Provide the (x, y) coordinate of the cell's center where the given text is located.  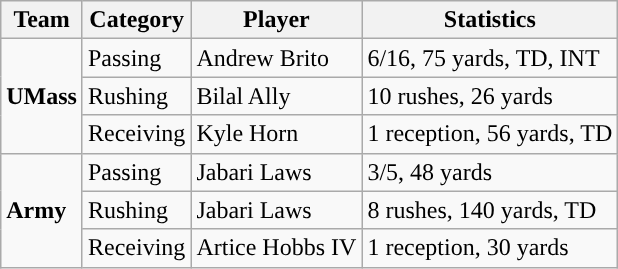
Andrew Brito (276, 58)
3/5, 48 yards (490, 172)
Statistics (490, 20)
Army (42, 210)
8 rushes, 140 yards, TD (490, 210)
Artice Hobbs IV (276, 248)
Team (42, 20)
UMass (42, 96)
Category (136, 20)
Bilal Ally (276, 96)
6/16, 75 yards, TD, INT (490, 58)
Player (276, 20)
10 rushes, 26 yards (490, 96)
1 reception, 30 yards (490, 248)
1 reception, 56 yards, TD (490, 134)
Kyle Horn (276, 134)
